Output the (x, y) coordinate of the center of the cell containing the given text.  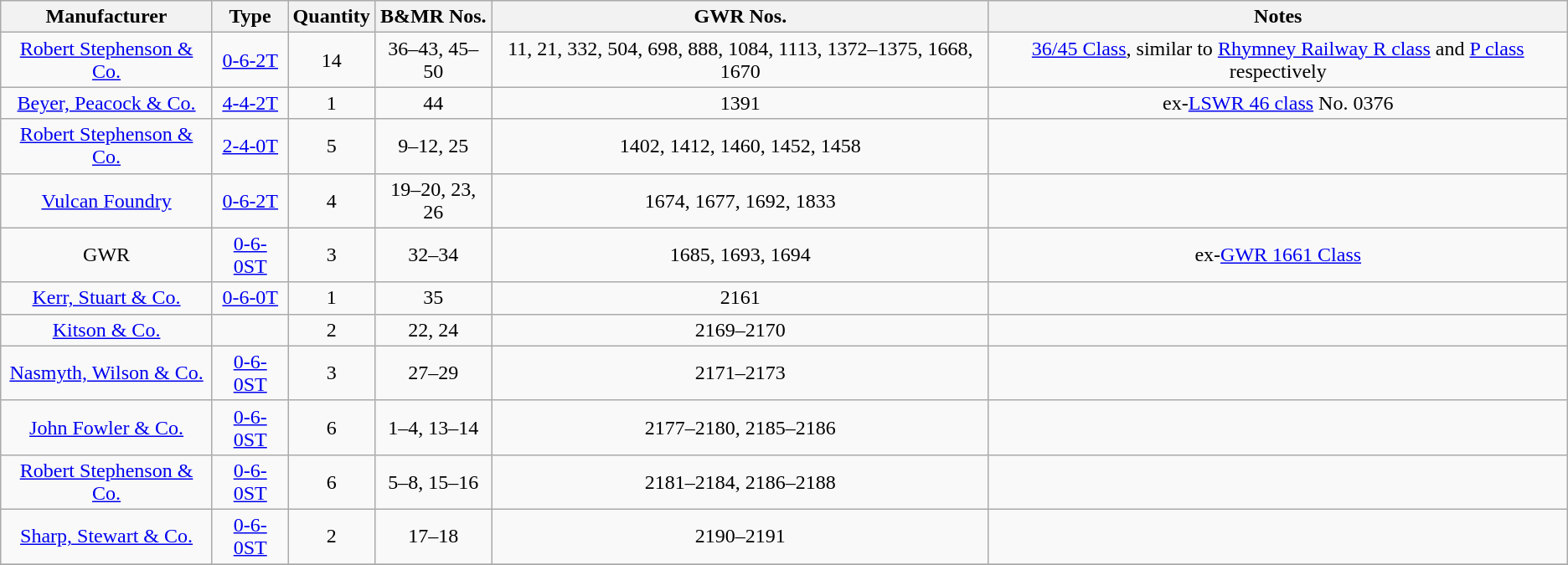
Nasmyth, Wilson & Co. (107, 373)
5 (332, 146)
1674, 1677, 1692, 1833 (740, 201)
Kerr, Stuart & Co. (107, 298)
Type (250, 17)
Kitson & Co. (107, 330)
Quantity (332, 17)
36–43, 45–50 (433, 60)
1402, 1412, 1460, 1452, 1458 (740, 146)
John Fowler & Co. (107, 427)
GWR (107, 254)
2171–2173 (740, 373)
0-6-0T (250, 298)
5–8, 15–16 (433, 482)
Vulcan Foundry (107, 201)
GWR Nos. (740, 17)
4 (332, 201)
2169–2170 (740, 330)
Notes (1278, 17)
1685, 1693, 1694 (740, 254)
2177–2180, 2185–2186 (740, 427)
Sharp, Stewart & Co. (107, 536)
1–4, 13–14 (433, 427)
44 (433, 103)
2161 (740, 298)
1391 (740, 103)
35 (433, 298)
ex-LSWR 46 class No. 0376 (1278, 103)
36/45 Class, similar to Rhymney Railway R class and P class respectively (1278, 60)
11, 21, 332, 504, 698, 888, 1084, 1113, 1372–1375, 1668, 1670 (740, 60)
19–20, 23, 26 (433, 201)
4-4-2T (250, 103)
ex-GWR 1661 Class (1278, 254)
27–29 (433, 373)
Manufacturer (107, 17)
22, 24 (433, 330)
9–12, 25 (433, 146)
Beyer, Peacock & Co. (107, 103)
2181–2184, 2186–2188 (740, 482)
2-4-0T (250, 146)
B&MR Nos. (433, 17)
14 (332, 60)
17–18 (433, 536)
32–34 (433, 254)
2190–2191 (740, 536)
